Return [X, Y] of the center of cell containing provided text 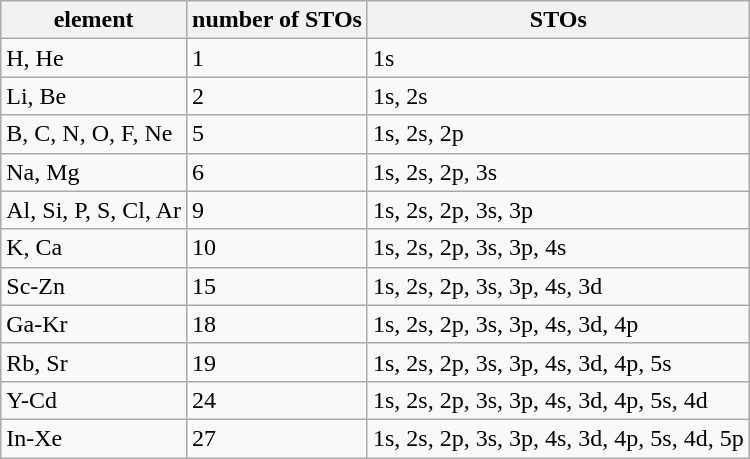
1s, 2s, 2p, 3s, 3p, 4s, 3d [558, 286]
1s, 2s, 2p [558, 134]
1s, 2s, 2p, 3s, 3p, 4s [558, 248]
STOs [558, 20]
9 [278, 210]
19 [278, 362]
Ga-Kr [94, 324]
5 [278, 134]
1s, 2s [558, 96]
1s, 2s, 2p, 3s [558, 172]
1s, 2s, 2p, 3s, 3p, 4s, 3d, 4p, 5s, 4d, 5p [558, 438]
24 [278, 400]
2 [278, 96]
27 [278, 438]
Rb, Sr [94, 362]
1s, 2s, 2p, 3s, 3p [558, 210]
Li, Be [94, 96]
1s, 2s, 2p, 3s, 3p, 4s, 3d, 4p, 5s, 4d [558, 400]
Al, Si, P, S, Cl, Ar [94, 210]
Na, Mg [94, 172]
K, Ca [94, 248]
10 [278, 248]
15 [278, 286]
Sc-Zn [94, 286]
1s, 2s, 2p, 3s, 3p, 4s, 3d, 4p [558, 324]
1 [278, 58]
number of STOs [278, 20]
Y-Cd [94, 400]
6 [278, 172]
B, C, N, O, F, Ne [94, 134]
1s [558, 58]
H, He [94, 58]
element [94, 20]
18 [278, 324]
In-Xe [94, 438]
1s, 2s, 2p, 3s, 3p, 4s, 3d, 4p, 5s [558, 362]
